For the text-containing cell, return its midpoint in (X, Y) coordinate format. 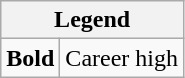
Bold (30, 58)
Legend (92, 20)
Career high (122, 58)
